Extract the (x, y) coordinate from the center of the cell holding the provided text.  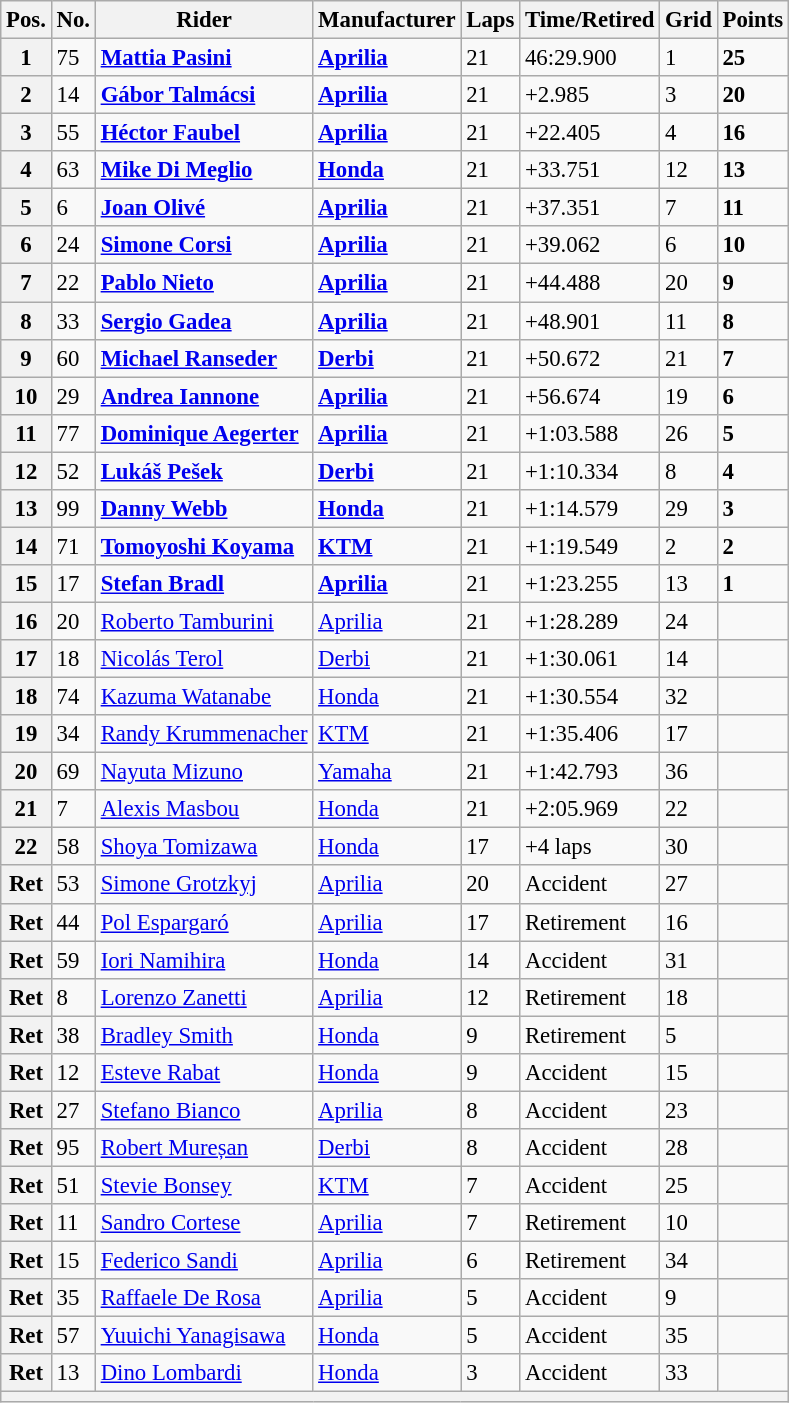
+1:23.255 (590, 584)
38 (73, 1035)
Raffaele De Rosa (204, 1298)
59 (73, 960)
+2:05.969 (590, 809)
Andrea Iannone (204, 396)
Yamaha (387, 772)
Stefan Bradl (204, 584)
Stevie Bonsey (204, 1185)
+1:10.334 (590, 471)
55 (73, 133)
44 (73, 922)
+1:30.554 (590, 697)
+1:28.289 (590, 621)
Grid (688, 20)
+1:30.061 (590, 659)
+56.674 (590, 396)
32 (688, 697)
Federico Sandi (204, 1261)
Sergio Gadea (204, 321)
+1:35.406 (590, 734)
Yuuichi Yanagisawa (204, 1336)
28 (688, 1148)
52 (73, 471)
Tomoyoshi Koyama (204, 546)
Pos. (26, 20)
Robert Mureșan (204, 1148)
+37.351 (590, 208)
Roberto Tamburini (204, 621)
+22.405 (590, 133)
31 (688, 960)
Alexis Masbou (204, 809)
74 (73, 697)
Kazuma Watanabe (204, 697)
23 (688, 1110)
+1:03.588 (590, 433)
Mattia Pasini (204, 58)
Nicolás Terol (204, 659)
Randy Krummenacher (204, 734)
60 (73, 358)
Rider (204, 20)
Stefano Bianco (204, 1110)
57 (73, 1336)
Laps (490, 20)
+2.985 (590, 95)
30 (688, 847)
+44.488 (590, 283)
Nayuta Mizuno (204, 772)
77 (73, 433)
75 (73, 58)
No. (73, 20)
36 (688, 772)
+39.062 (590, 245)
Gábor Talmácsi (204, 95)
Lukáš Pešek (204, 471)
Dominique Aegerter (204, 433)
26 (688, 433)
Danny Webb (204, 509)
71 (73, 546)
53 (73, 885)
+1:42.793 (590, 772)
+50.672 (590, 358)
Simone Grotzkyj (204, 885)
Pol Espargaró (204, 922)
+48.901 (590, 321)
Esteve Rabat (204, 1073)
Lorenzo Zanetti (204, 997)
Simone Corsi (204, 245)
Dino Lombardi (204, 1373)
+4 laps (590, 847)
46:29.900 (590, 58)
Iori Namihira (204, 960)
Joan Olivé (204, 208)
+33.751 (590, 170)
69 (73, 772)
58 (73, 847)
Shoya Tomizawa (204, 847)
51 (73, 1185)
Points (752, 20)
+1:19.549 (590, 546)
Bradley Smith (204, 1035)
Mike Di Meglio (204, 170)
Manufacturer (387, 20)
Héctor Faubel (204, 133)
63 (73, 170)
99 (73, 509)
Michael Ranseder (204, 358)
95 (73, 1148)
+1:14.579 (590, 509)
Sandro Cortese (204, 1223)
Time/Retired (590, 20)
Pablo Nieto (204, 283)
